Extract the (x, y) coordinate from the center of the cell holding the provided text.  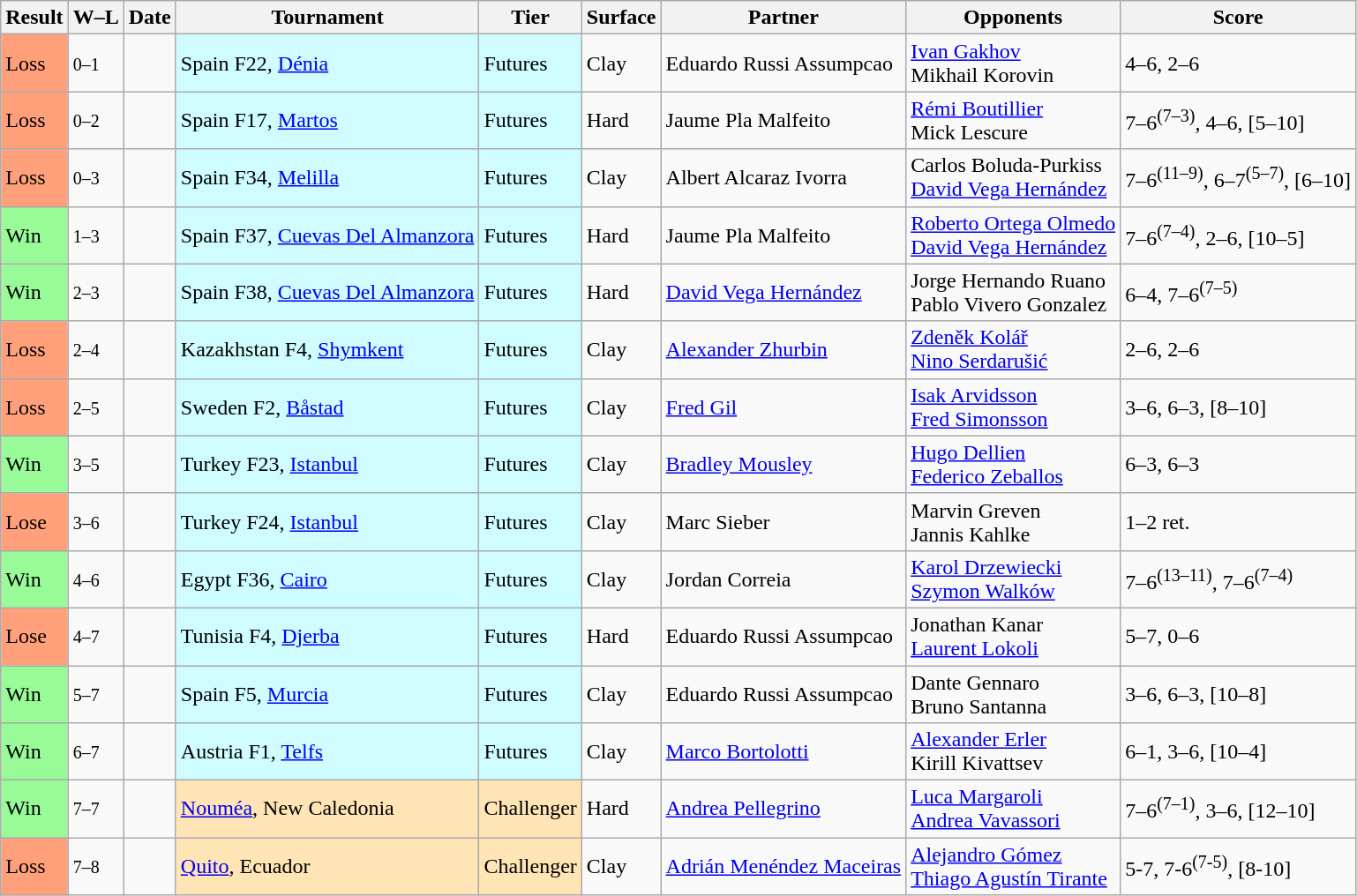
Alexander Zhurbin (783, 349)
5–7, 0–6 (1239, 637)
Hugo Dellien Federico Zeballos (1013, 464)
Spain F38, Cuevas Del Almanzora (327, 293)
2–6, 2–6 (1239, 349)
Kazakhstan F4, Shymkent (327, 349)
Adrián Menéndez Maceiras (783, 866)
4–6, 2–6 (1239, 63)
Alexander Erler Kirill Kivattsev (1013, 751)
4–7 (95, 637)
Spain F34, Melilla (327, 178)
Marvin Greven Jannis Kahlke (1013, 522)
0–1 (95, 63)
Alejandro Gómez Thiago Agustín Tirante (1013, 866)
3–6 (95, 522)
Surface (621, 18)
Egypt F36, Cairo (327, 579)
Nouméa, New Caledonia (327, 810)
Austria F1, Telfs (327, 751)
Ivan Gakhov Mikhail Korovin (1013, 63)
Roberto Ortega Olmedo David Vega Hernández (1013, 235)
Dante Gennaro Bruno Santanna (1013, 693)
2–5 (95, 407)
Zdeněk Kolář Nino Serdarušić (1013, 349)
Spain F37, Cuevas Del Almanzora (327, 235)
7–6(13–11), 7–6(7–4) (1239, 579)
2–3 (95, 293)
5-7, 7-6(7-5), [8-10] (1239, 866)
Result (34, 18)
6–4, 7–6(7–5) (1239, 293)
Jordan Correia (783, 579)
7–7 (95, 810)
Isak Arvidsson Fred Simonsson (1013, 407)
Luca Margaroli Andrea Vavassori (1013, 810)
Quito, Ecuador (327, 866)
3–6, 6–3, [8–10] (1239, 407)
6–3, 6–3 (1239, 464)
W–L (95, 18)
Jorge Hernando Ruano Pablo Vivero Gonzalez (1013, 293)
7–6(7–1), 3–6, [12–10] (1239, 810)
Spain F17, Martos (327, 120)
Score (1239, 18)
2–4 (95, 349)
7–6(7–4), 2–6, [10–5] (1239, 235)
Spain F22, Dénia (327, 63)
Opponents (1013, 18)
Jonathan Kanar Laurent Lokoli (1013, 637)
3–6, 6–3, [10–8] (1239, 693)
7–8 (95, 866)
Karol Drzewiecki Szymon Walków (1013, 579)
Spain F5, Murcia (327, 693)
Turkey F23, Istanbul (327, 464)
4–6 (95, 579)
Andrea Pellegrino (783, 810)
1–3 (95, 235)
7–6(7–3), 4–6, [5–10] (1239, 120)
0–3 (95, 178)
1–2 ret. (1239, 522)
3–5 (95, 464)
7–6(11–9), 6–7(5–7), [6–10] (1239, 178)
David Vega Hernández (783, 293)
Marco Bortolotti (783, 751)
6–1, 3–6, [10–4] (1239, 751)
Rémi Boutillier Mick Lescure (1013, 120)
Fred Gil (783, 407)
0–2 (95, 120)
Turkey F24, Istanbul (327, 522)
Sweden F2, Båstad (327, 407)
Bradley Mousley (783, 464)
6–7 (95, 751)
Marc Sieber (783, 522)
Tier (530, 18)
5–7 (95, 693)
Tournament (327, 18)
Carlos Boluda-Purkiss David Vega Hernández (1013, 178)
Tunisia F4, Djerba (327, 637)
Albert Alcaraz Ivorra (783, 178)
Date (150, 18)
Partner (783, 18)
